Capture the cell that displays the provided text and extract its (X, Y) central coordinate. 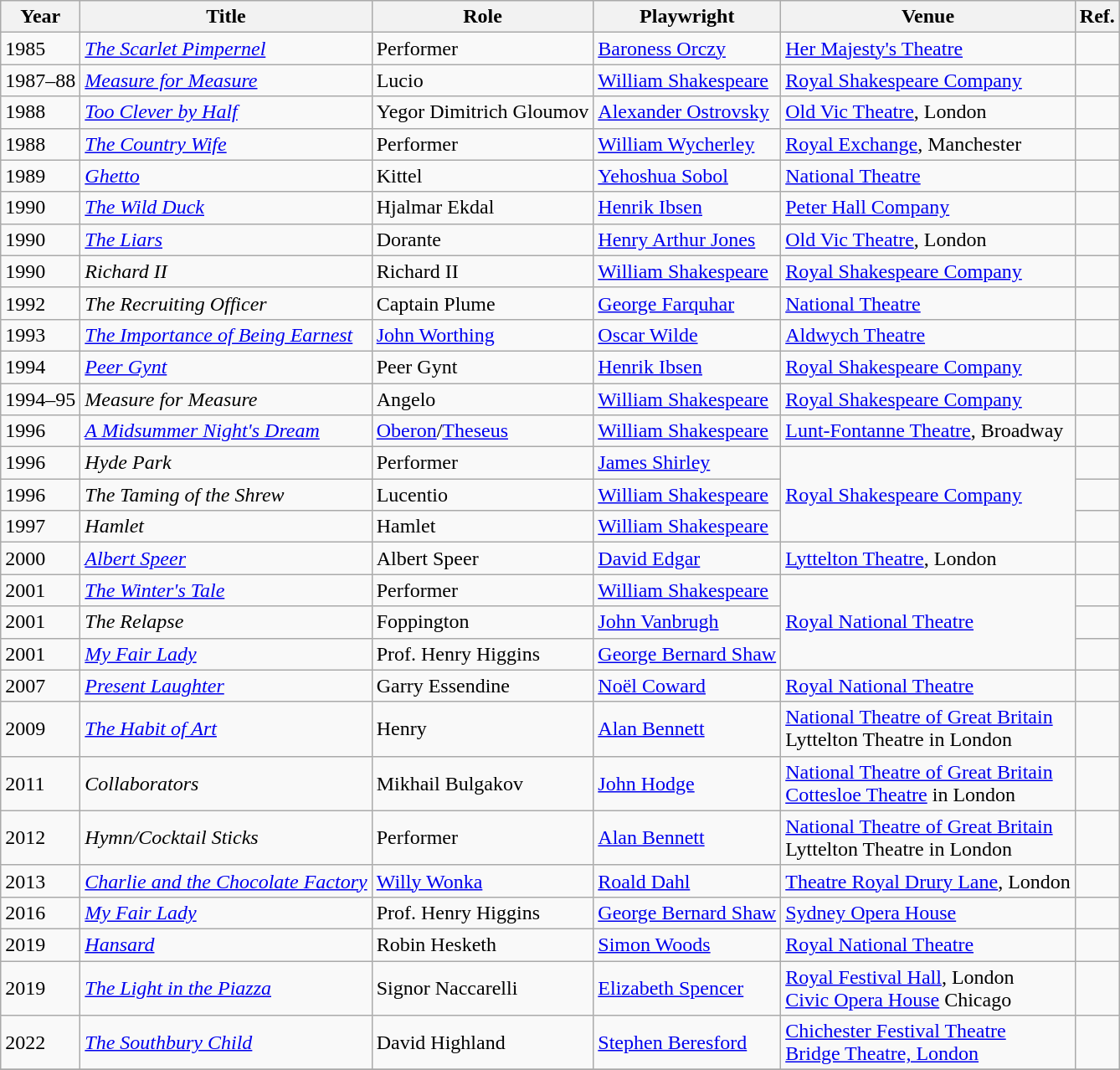
John Vanbrugh (687, 622)
Foppington (482, 622)
Roald Dahl (687, 881)
A Midsummer Night's Dream (226, 431)
Simon Woods (687, 944)
The Wild Duck (226, 208)
The Light in the Piazza (226, 988)
2011 (40, 784)
Royal Festival Hall, London Civic Opera House Chicago (928, 988)
Royal Exchange, Manchester (928, 144)
Oberon/Theseus (482, 431)
1993 (40, 335)
Elizabeth Spencer (687, 988)
Collaborators (226, 784)
2013 (40, 881)
1985 (40, 49)
Kittel (482, 176)
Too Clever by Half (226, 112)
Aldwych Theatre (928, 335)
Stephen Beresford (687, 1043)
Baroness Orczy (687, 49)
The Liars (226, 239)
1987–88 (40, 80)
The Country Wife (226, 144)
Her Majesty's Theatre (928, 49)
Year (40, 17)
2022 (40, 1043)
2007 (40, 686)
Noël Coward (687, 686)
Signor Naccarelli (482, 988)
Chichester Festival TheatreBridge Theatre, London (928, 1043)
Hansard (226, 944)
Mikhail Bulgakov (482, 784)
Robin Hesketh (482, 944)
Lucio (482, 80)
The Taming of the Shrew (226, 495)
Angelo (482, 399)
The Recruiting Officer (226, 303)
James Shirley (687, 463)
Theatre Royal Drury Lane, London (928, 881)
Venue (928, 17)
The Importance of Being Earnest (226, 335)
George Farquhar (687, 303)
Yehoshua Sobol (687, 176)
Sydney Opera House (928, 913)
2012 (40, 837)
Willy Wonka (482, 881)
Hymn/Cocktail Sticks (226, 837)
Lucentio (482, 495)
The Relapse (226, 622)
David Highland (482, 1043)
Henry (482, 728)
Peter Hall Company (928, 208)
Lyttelton Theatre, London (928, 558)
Hyde Park (226, 463)
The Scarlet Pimpernel (226, 49)
The Southbury Child (226, 1043)
Charlie and the Chocolate Factory (226, 881)
1997 (40, 527)
Garry Essendine (482, 686)
Henry Arthur Jones (687, 239)
Ghetto (226, 176)
John Worthing (482, 335)
1994 (40, 367)
2016 (40, 913)
Role (482, 17)
1989 (40, 176)
The Winter's Tale (226, 590)
Title (226, 17)
1992 (40, 303)
John Hodge (687, 784)
Alexander Ostrovsky (687, 112)
Yegor Dimitrich Gloumov (482, 112)
1994–95 (40, 399)
Oscar Wilde (687, 335)
David Edgar (687, 558)
Dorante (482, 239)
2000 (40, 558)
2009 (40, 728)
National Theatre of Great Britain Cottesloe Theatre in London (928, 784)
Present Laughter (226, 686)
Captain Plume (482, 303)
Lunt-Fontanne Theatre, Broadway (928, 431)
Playwright (687, 17)
Hjalmar Ekdal (482, 208)
William Wycherley (687, 144)
Ref. (1097, 17)
The Habit of Art (226, 728)
